Capture the cell that displays the provided text and extract its (x, y) central coordinate. 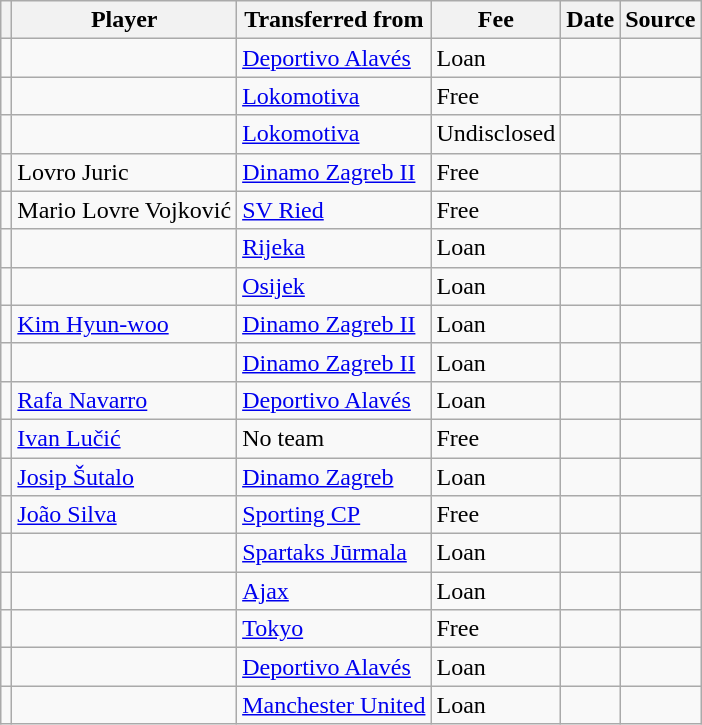
Sporting CP (334, 515)
Josip Šutalo (124, 477)
Undisclosed (496, 134)
Player (124, 20)
Date (590, 20)
Mario Lovre Vojković (124, 210)
Rijeka (334, 248)
Source (660, 20)
João Silva (124, 515)
Transferred from (334, 20)
Ivan Lučić (124, 438)
No team (334, 438)
Rafa Navarro (124, 400)
SV Ried (334, 210)
Osijek (334, 286)
Dinamo Zagreb (334, 477)
Spartaks Jūrmala (334, 553)
Lovro Juric (124, 172)
Fee (496, 20)
Manchester United (334, 705)
Kim Hyun-woo (124, 324)
Tokyo (334, 629)
Ajax (334, 591)
